Identify which cell holds the provided text, then report its (X, Y) central coordinate. 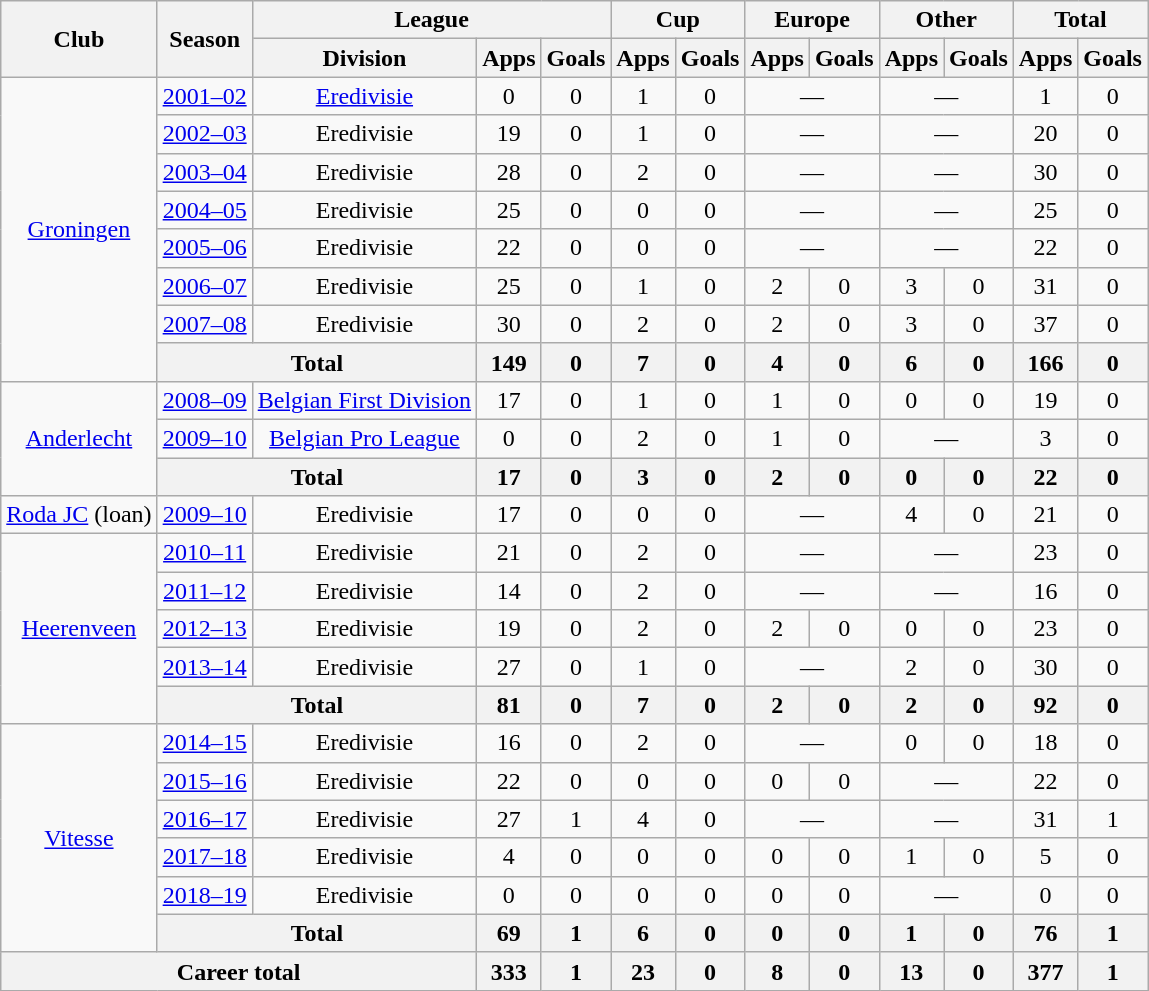
166 (1045, 362)
5 (1045, 857)
2010–11 (204, 553)
Belgian First Division (364, 400)
2005–06 (204, 248)
2007–08 (204, 324)
Heerenveen (79, 629)
2012–13 (204, 629)
2015–16 (204, 781)
81 (509, 705)
2003–04 (204, 172)
Season (204, 39)
18 (1045, 743)
2008–09 (204, 400)
28 (509, 172)
Groningen (79, 229)
Belgian Pro League (364, 438)
2017–18 (204, 857)
377 (1045, 971)
2004–05 (204, 210)
2016–17 (204, 819)
2006–07 (204, 286)
Europe (812, 20)
76 (1045, 933)
2013–14 (204, 667)
2018–19 (204, 895)
149 (509, 362)
2011–12 (204, 591)
League (432, 20)
8 (777, 971)
69 (509, 933)
Anderlecht (79, 438)
20 (1045, 134)
Vitesse (79, 838)
Division (364, 58)
14 (509, 591)
2001–02 (204, 96)
2002–03 (204, 134)
Cup (678, 20)
13 (911, 971)
Career total (239, 971)
Other (946, 20)
2014–15 (204, 743)
Roda JC (loan) (79, 515)
37 (1045, 324)
Club (79, 39)
333 (509, 971)
92 (1045, 705)
